Output the (x, y) coordinate of the center of the cell containing the given text.  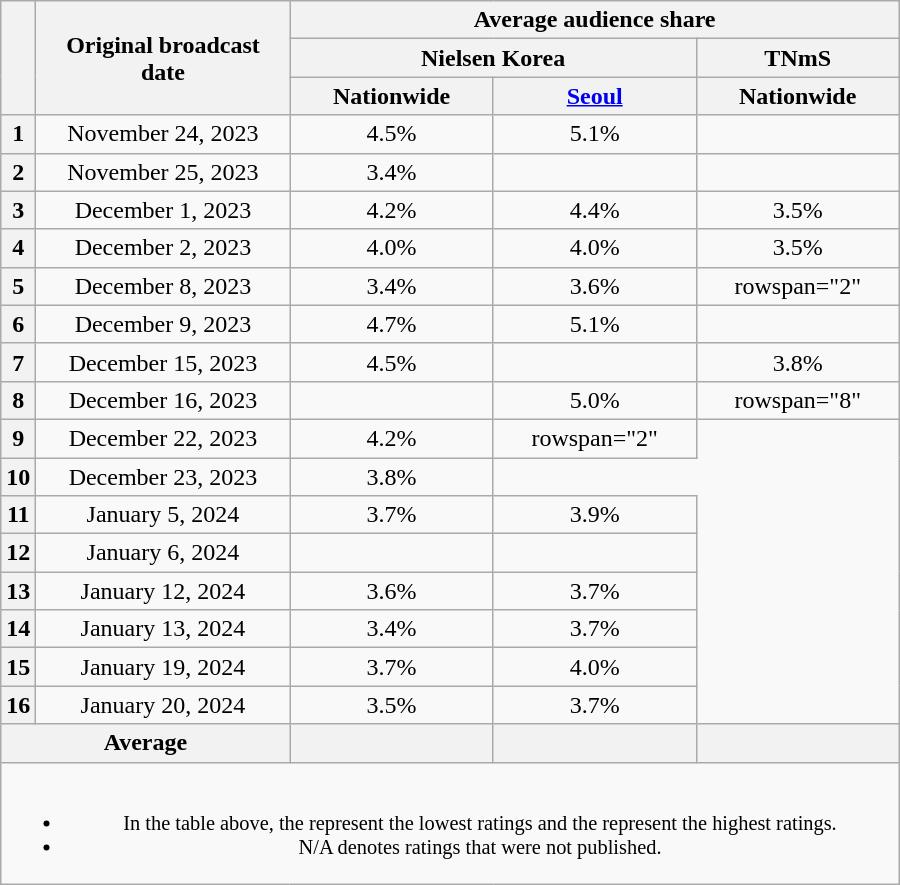
2 (18, 172)
January 20, 2024 (163, 705)
December 15, 2023 (163, 362)
9 (18, 438)
December 9, 2023 (163, 324)
12 (18, 553)
16 (18, 705)
Average audience share (594, 20)
4.4% (594, 210)
December 8, 2023 (163, 286)
November 24, 2023 (163, 134)
December 22, 2023 (163, 438)
14 (18, 629)
December 2, 2023 (163, 248)
13 (18, 591)
3 (18, 210)
6 (18, 324)
December 23, 2023 (163, 477)
January 13, 2024 (163, 629)
January 5, 2024 (163, 515)
December 16, 2023 (163, 400)
Seoul (594, 96)
1 (18, 134)
5 (18, 286)
December 1, 2023 (163, 210)
7 (18, 362)
5.0% (594, 400)
January 6, 2024 (163, 553)
January 19, 2024 (163, 667)
January 12, 2024 (163, 591)
Original broadcast date (163, 58)
15 (18, 667)
4 (18, 248)
rowspan="8" (798, 400)
11 (18, 515)
8 (18, 400)
10 (18, 477)
In the table above, the represent the lowest ratings and the represent the highest ratings.N/A denotes ratings that were not published. (450, 823)
3.9% (594, 515)
Average (146, 743)
November 25, 2023 (163, 172)
4.7% (392, 324)
Nielsen Korea (493, 58)
TNmS (798, 58)
